Search for the cell housing the specified text and yield its [X, Y] center coordinate. 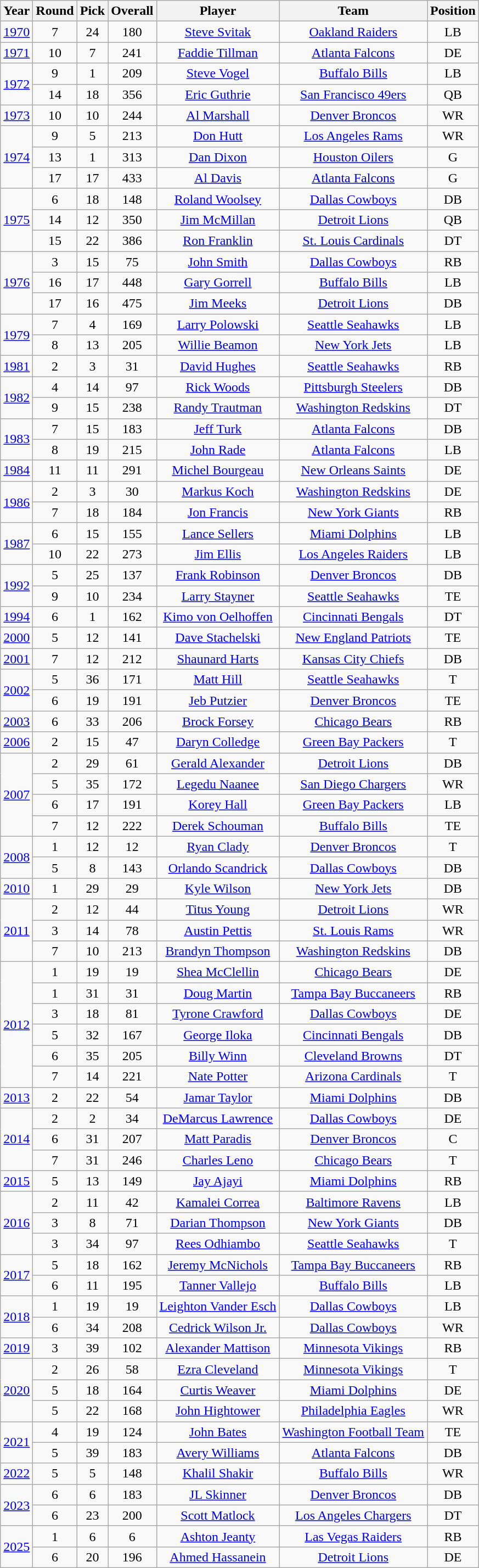
180 [132, 32]
2012 [16, 1024]
John Smith [218, 262]
Kamalei Correa [218, 1202]
Jay Ajayi [218, 1181]
2019 [16, 1348]
Tanner Vallejo [218, 1286]
Korey Hall [218, 805]
Matt Paradis [218, 1139]
164 [132, 1390]
212 [132, 659]
1974 [16, 157]
Gerald Alexander [218, 763]
Avery Williams [218, 1453]
102 [132, 1348]
JL Skinner [218, 1494]
2013 [16, 1097]
1973 [16, 115]
Curtis Weaver [218, 1390]
155 [132, 533]
2016 [16, 1223]
241 [132, 53]
Legedu Naanee [218, 784]
44 [132, 909]
206 [132, 721]
78 [132, 931]
Ryan Clady [218, 847]
Kyle Wilson [218, 888]
George Iloka [218, 1035]
Brandyn Thompson [218, 951]
75 [132, 262]
Leighton Vander Esch [218, 1307]
2011 [16, 930]
Dave Stachelski [218, 638]
1984 [16, 471]
Derek Schouman [218, 826]
Tyrone Crawford [218, 1014]
Overall [132, 11]
Player [218, 11]
Daryn Colledge [218, 742]
Orlando Scandrick [218, 867]
47 [132, 742]
Nate Potter [218, 1077]
Kimo von Oelhoffen [218, 617]
Markus Koch [218, 491]
Shaunard Harts [218, 659]
Rick Woods [218, 387]
33 [92, 721]
Position [453, 11]
Las Vegas Raiders [353, 1536]
24 [92, 32]
42 [132, 1202]
Rees Odhiambo [218, 1244]
New England Patriots [353, 638]
Steve Vogel [218, 74]
Gary Gorrell [218, 283]
San Francisco 49ers [353, 94]
Eric Guthrie [218, 94]
Jamar Taylor [218, 1097]
32 [92, 1035]
Team [353, 11]
234 [132, 596]
222 [132, 826]
2017 [16, 1275]
Frank Robinson [218, 575]
207 [132, 1139]
Jim Meeks [218, 304]
209 [132, 74]
2021 [16, 1442]
2014 [16, 1139]
172 [132, 784]
Oakland Raiders [353, 32]
313 [132, 157]
215 [132, 450]
Houston Oilers [353, 157]
291 [132, 471]
124 [132, 1432]
Dan Dixon [218, 157]
1972 [16, 84]
1982 [16, 397]
184 [132, 512]
Michel Bourgeau [218, 471]
2022 [16, 1474]
81 [132, 1014]
John Bates [218, 1432]
2006 [16, 742]
221 [132, 1077]
Ezra Cleveland [218, 1369]
Arizona Cardinals [353, 1077]
1970 [16, 32]
Year [16, 11]
61 [132, 763]
Larry Polowski [218, 324]
1975 [16, 220]
Brock Forsey [218, 721]
Jeremy McNichols [218, 1264]
244 [132, 115]
169 [132, 324]
2007 [16, 794]
2010 [16, 888]
2002 [16, 690]
Darian Thompson [218, 1223]
200 [132, 1515]
386 [132, 240]
2020 [16, 1390]
1992 [16, 585]
Shea McClellin [218, 972]
2003 [16, 721]
Round [55, 11]
Larry Stayner [218, 596]
30 [132, 491]
Jon Francis [218, 512]
Jeff Turk [218, 429]
246 [132, 1160]
David Hughes [218, 366]
2001 [16, 659]
Pick [92, 11]
71 [132, 1223]
Doug Martin [218, 993]
Cedrick Wilson Jr. [218, 1328]
23 [92, 1515]
26 [92, 1369]
Ahmed Hassanein [218, 1557]
2023 [16, 1505]
Pittsburgh Steelers [353, 387]
Philadelphia Eagles [353, 1411]
Lance Sellers [218, 533]
149 [132, 1181]
Faddie Tillman [218, 53]
2018 [16, 1317]
Billy Winn [218, 1056]
Austin Pettis [218, 931]
25 [92, 575]
54 [132, 1097]
1986 [16, 502]
Cleveland Browns [353, 1056]
143 [132, 867]
New Orleans Saints [353, 471]
Willie Beamon [218, 345]
433 [132, 178]
2015 [16, 1181]
2008 [16, 857]
141 [132, 638]
Matt Hill [218, 680]
St. Louis Cardinals [353, 240]
St. Louis Rams [353, 931]
1983 [16, 439]
167 [132, 1035]
Los Angeles Rams [353, 136]
137 [132, 575]
350 [132, 220]
196 [132, 1557]
Washington Football Team [353, 1432]
2000 [16, 638]
1981 [16, 366]
Ron Franklin [218, 240]
John Rade [218, 450]
Jeb Putzier [218, 701]
168 [132, 1411]
Roland Woolsey [218, 199]
273 [132, 554]
Los Angeles Raiders [353, 554]
Al Davis [218, 178]
Don Hutt [218, 136]
1987 [16, 544]
DeMarcus Lawrence [218, 1118]
Los Angeles Chargers [353, 1515]
C [453, 1139]
208 [132, 1328]
San Diego Chargers [353, 784]
356 [132, 94]
Khalil Shakir [218, 1474]
Scott Matlock [218, 1515]
238 [132, 408]
171 [132, 680]
Randy Trautman [218, 408]
36 [92, 680]
1979 [16, 335]
2025 [16, 1547]
Steve Svitak [218, 32]
John Hightower [218, 1411]
448 [132, 283]
Jim McMillan [218, 220]
Alexander Mattison [218, 1348]
Ashton Jeanty [218, 1536]
Al Marshall [218, 115]
Jim Ellis [218, 554]
Kansas City Chiefs [353, 659]
195 [132, 1286]
475 [132, 304]
1976 [16, 283]
20 [92, 1557]
58 [132, 1369]
1971 [16, 53]
Titus Young [218, 909]
Baltimore Ravens [353, 1202]
Charles Leno [218, 1160]
1994 [16, 617]
